Detect which cell encompasses the target text, then output its (X, Y) center coordinate. 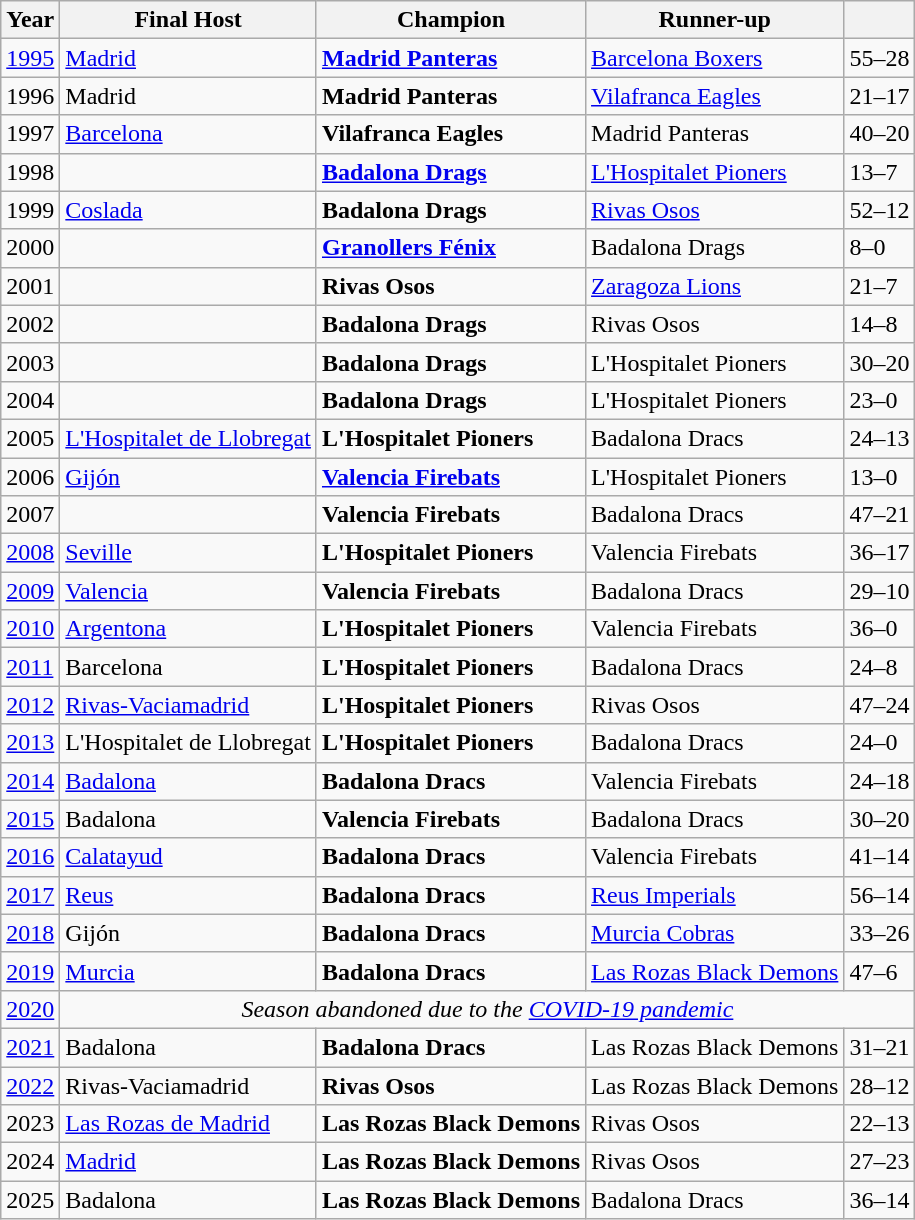
2004 (30, 400)
36–17 (880, 553)
2021 (30, 1047)
2019 (30, 971)
41–14 (880, 857)
2013 (30, 743)
1996 (30, 96)
Final Host (188, 20)
24–18 (880, 781)
Murcia Cobras (715, 933)
Las Rozas de Madrid (188, 1124)
2000 (30, 248)
2011 (30, 667)
55–28 (880, 58)
33–26 (880, 933)
31–21 (880, 1047)
24–13 (880, 438)
2015 (30, 819)
Champion (450, 20)
Murcia (188, 971)
21–7 (880, 286)
Coslada (188, 210)
2010 (30, 629)
56–14 (880, 895)
2001 (30, 286)
Seville (188, 553)
2020 (30, 1009)
1999 (30, 210)
Granollers Fénix (450, 248)
14–8 (880, 324)
Zaragoza Lions (715, 286)
Valencia (188, 591)
1995 (30, 58)
2009 (30, 591)
2003 (30, 362)
Year (30, 20)
24–8 (880, 667)
21–17 (880, 96)
2005 (30, 438)
2022 (30, 1085)
2006 (30, 477)
2008 (30, 553)
Season abandoned due to the COVID-19 pandemic (488, 1009)
40–20 (880, 134)
29–10 (880, 591)
13–7 (880, 172)
1998 (30, 172)
2024 (30, 1162)
52–12 (880, 210)
Reus (188, 895)
28–12 (880, 1085)
8–0 (880, 248)
36–0 (880, 629)
2012 (30, 705)
47–24 (880, 705)
Barcelona Boxers (715, 58)
2018 (30, 933)
23–0 (880, 400)
47–6 (880, 971)
13–0 (880, 477)
2017 (30, 895)
2025 (30, 1200)
24–0 (880, 743)
27–23 (880, 1162)
22–13 (880, 1124)
Runner-up (715, 20)
Calatayud (188, 857)
2002 (30, 324)
Argentona (188, 629)
47–21 (880, 515)
2007 (30, 515)
2023 (30, 1124)
Reus Imperials (715, 895)
2016 (30, 857)
2014 (30, 781)
36–14 (880, 1200)
1997 (30, 134)
